From the cell containing the given text, extract its center point as [X, Y] coordinate. 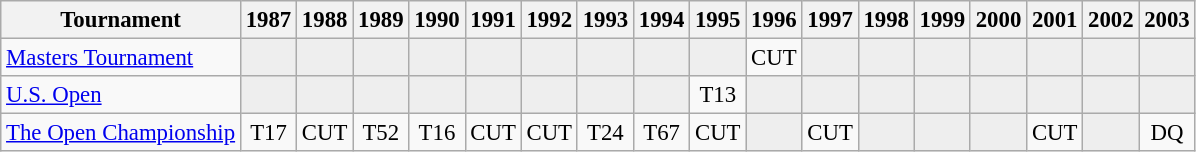
Tournament [121, 20]
2003 [1167, 20]
1992 [549, 20]
T17 [268, 133]
1995 [718, 20]
The Open Championship [121, 133]
T67 [661, 133]
T24 [605, 133]
1999 [942, 20]
1994 [661, 20]
2002 [1111, 20]
Masters Tournament [121, 58]
T16 [437, 133]
1990 [437, 20]
1987 [268, 20]
2000 [998, 20]
1993 [605, 20]
1997 [830, 20]
U.S. Open [121, 95]
1989 [381, 20]
1988 [325, 20]
1991 [493, 20]
2001 [1055, 20]
1998 [886, 20]
T13 [718, 95]
T52 [381, 133]
1996 [774, 20]
DQ [1167, 133]
